Output the (x, y) coordinate of the center of the cell containing the given text.  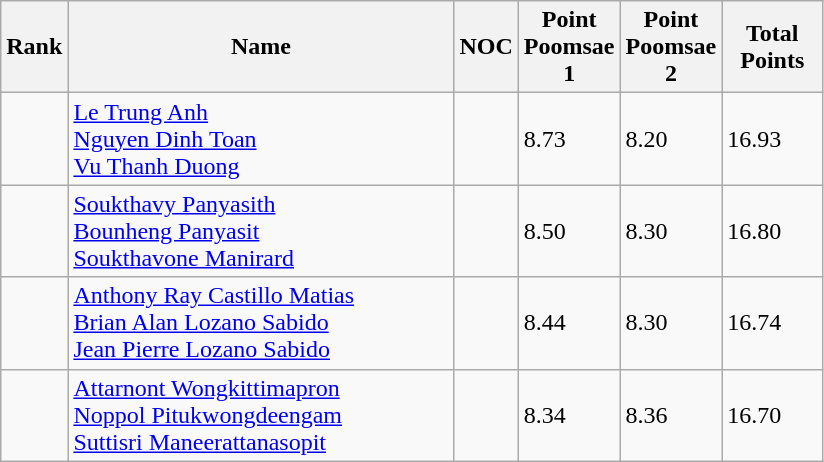
Name (261, 47)
NOC (486, 47)
16.70 (772, 415)
Attarnont Wongkittimapron Noppol Pitukwongdeengam Suttisri Maneerattanasopit (261, 415)
8.36 (671, 415)
Point Poomsae 1 (569, 47)
Total Points (772, 47)
8.20 (671, 139)
16.93 (772, 139)
16.74 (772, 323)
Point Poomsae 2 (671, 47)
8.44 (569, 323)
8.73 (569, 139)
16.80 (772, 231)
8.34 (569, 415)
Rank (34, 47)
Soukthavy Panyasith Bounheng Panyasit Soukthavone Manirard (261, 231)
Le Trung Anh Nguyen Dinh Toan Vu Thanh Duong (261, 139)
8.50 (569, 231)
Anthony Ray Castillo Matias Brian Alan Lozano Sabido Jean Pierre Lozano Sabido (261, 323)
